For the text-containing cell, return its midpoint in [x, y] coordinate format. 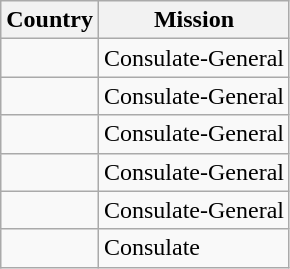
Mission [194, 20]
Consulate [194, 248]
Country [50, 20]
